Determine the (X, Y) coordinate at the center of the cell enclosing the given text.  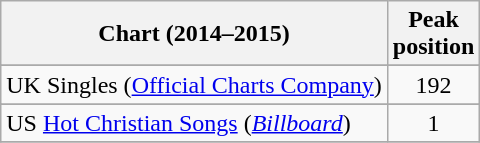
192 (433, 85)
Chart (2014–2015) (194, 34)
UK Singles (Official Charts Company) (194, 85)
US Hot Christian Songs (Billboard) (194, 123)
1 (433, 123)
Peakposition (433, 34)
